Identify which cell holds the provided text, then report its (X, Y) central coordinate. 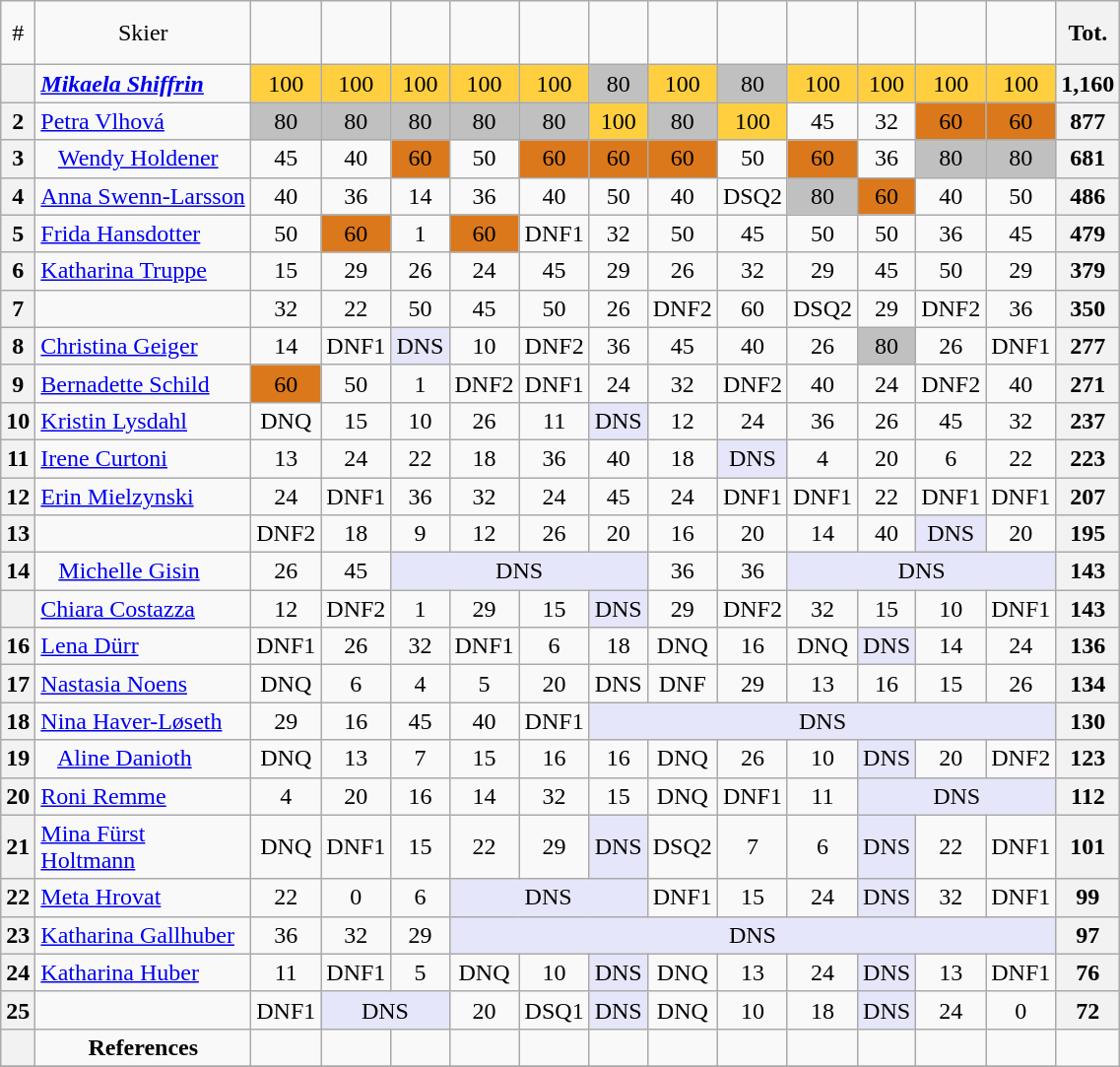
Michelle Gisin (144, 571)
Frida Hansdotter (144, 233)
1,160 (1087, 84)
17 (18, 684)
Chiara Costazza (144, 609)
3 (18, 159)
350 (1087, 308)
123 (1087, 759)
Skier (144, 33)
207 (1087, 496)
237 (1087, 421)
Roni Remme (144, 796)
Mikaela Shiffrin (144, 84)
21 (18, 847)
Erin Mielzynski (144, 496)
Wendy Holdener (144, 159)
277 (1087, 346)
DSQ1 (554, 1010)
Nastasia Noens (144, 684)
Katharina Gallhuber (144, 935)
# (18, 33)
23 (18, 935)
136 (1087, 646)
195 (1087, 534)
Tot. (1087, 33)
Anna Swenn-Larsson (144, 196)
223 (1087, 458)
Lena Dürr (144, 646)
130 (1087, 721)
2 (18, 121)
877 (1087, 121)
Katharina Huber (144, 972)
99 (1087, 898)
479 (1087, 233)
Nina Haver-Løseth (144, 721)
Christina Geiger (144, 346)
271 (1087, 383)
112 (1087, 796)
Mina Fürst Holtmann (144, 847)
101 (1087, 847)
Katharina Truppe (144, 271)
Meta Hrovat (144, 898)
134 (1087, 684)
379 (1087, 271)
19 (18, 759)
8 (18, 346)
681 (1087, 159)
Kristin Lysdahl (144, 421)
25 (18, 1010)
97 (1087, 935)
References (144, 1047)
76 (1087, 972)
DNF (682, 684)
486 (1087, 196)
Irene Curtoni (144, 458)
Petra Vlhová (144, 121)
72 (1087, 1010)
Aline Danioth (144, 759)
Bernadette Schild (144, 383)
